Scan for the cell matching the given text and deliver its (x, y) coordinate at center. 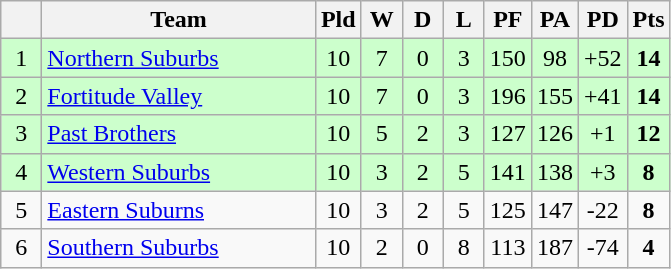
PF (508, 20)
PA (554, 20)
PD (602, 20)
125 (508, 210)
Pld (338, 20)
Past Brothers (179, 134)
Northern Suburbs (179, 58)
1 (22, 58)
+1 (602, 134)
Southern Suburbs (179, 248)
12 (648, 134)
113 (508, 248)
D (422, 20)
-74 (602, 248)
150 (508, 58)
+3 (602, 172)
Pts (648, 20)
Fortitude Valley (179, 96)
Eastern Suburns (179, 210)
W (382, 20)
+52 (602, 58)
126 (554, 134)
141 (508, 172)
6 (22, 248)
196 (508, 96)
127 (508, 134)
L (464, 20)
187 (554, 248)
-22 (602, 210)
138 (554, 172)
155 (554, 96)
Western Suburbs (179, 172)
+41 (602, 96)
98 (554, 58)
147 (554, 210)
Team (179, 20)
